Return [X, Y] of the center of cell containing provided text 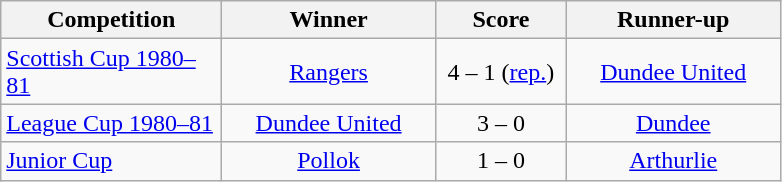
Dundee [673, 123]
Scottish Cup 1980–81 [112, 72]
Pollok [329, 161]
Winner [329, 20]
Competition [112, 20]
4 – 1 (rep.) [500, 72]
1 – 0 [500, 161]
Junior Cup [112, 161]
Runner-up [673, 20]
Rangers [329, 72]
3 – 0 [500, 123]
Arthurlie [673, 161]
League Cup 1980–81 [112, 123]
Score [500, 20]
